Capture the cell that displays the provided text and extract its [X, Y] central coordinate. 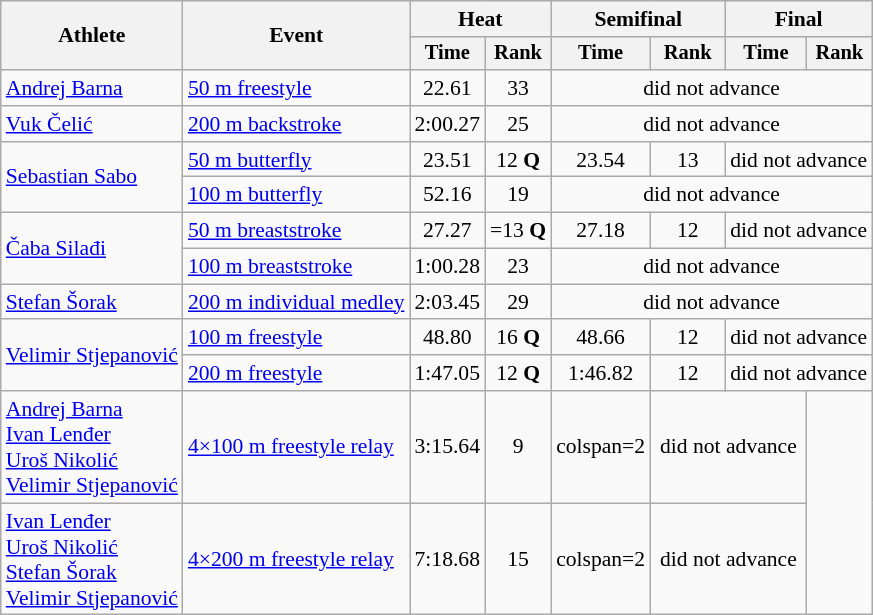
4×200 m freestyle relay [296, 559]
Čaba Silađi [92, 248]
100 m butterfly [296, 195]
100 m freestyle [296, 338]
200 m backstroke [296, 124]
Andrej BarnaIvan LenđerUroš NikolićVelimir Stjepanović [92, 447]
33 [518, 88]
2:03.45 [448, 302]
29 [518, 302]
1:47.05 [448, 373]
Event [296, 36]
50 m breaststroke [296, 231]
100 m breaststroke [296, 267]
Velimir Stjepanović [92, 356]
50 m freestyle [296, 88]
200 m individual medley [296, 302]
16 Q [518, 338]
13 [688, 160]
52.16 [448, 195]
23.54 [600, 160]
200 m freestyle [296, 373]
1:00.28 [448, 267]
Sebastian Sabo [92, 178]
1:46.82 [600, 373]
Semifinal [638, 19]
Heat [481, 19]
25 [518, 124]
22.61 [448, 88]
23 [518, 267]
3:15.64 [448, 447]
19 [518, 195]
15 [518, 559]
Vuk Čelić [92, 124]
4×100 m freestyle relay [296, 447]
7:18.68 [448, 559]
27.27 [448, 231]
=13 Q [518, 231]
Ivan LenđerUroš NikolićStefan ŠorakVelimir Stjepanović [92, 559]
9 [518, 447]
48.66 [600, 338]
Athlete [92, 36]
Stefan Šorak [92, 302]
48.80 [448, 338]
50 m butterfly [296, 160]
27.18 [600, 231]
23.51 [448, 160]
Andrej Barna [92, 88]
Final [798, 19]
2:00.27 [448, 124]
